Detect which cell encompasses the target text, then output its [x, y] center coordinate. 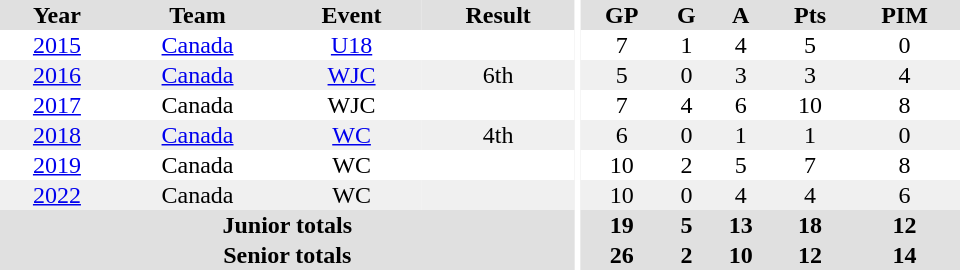
2018 [57, 135]
6th [498, 75]
U18 [352, 45]
Event [352, 15]
Team [198, 15]
2015 [57, 45]
2017 [57, 105]
18 [810, 225]
2019 [57, 165]
G [686, 15]
Year [57, 15]
PIM [904, 15]
2016 [57, 75]
Junior totals [287, 225]
26 [622, 255]
19 [622, 225]
2022 [57, 195]
GP [622, 15]
Result [498, 15]
Senior totals [287, 255]
14 [904, 255]
Pts [810, 15]
A [741, 15]
4th [498, 135]
13 [741, 225]
